Identify which cell holds the provided text, then report its [x, y] central coordinate. 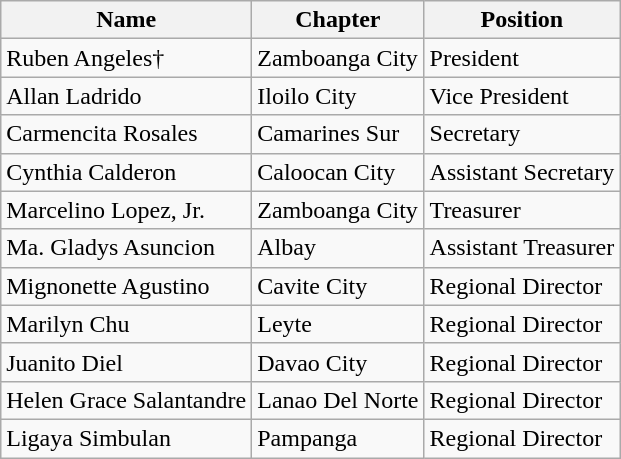
Cynthia Calderon [126, 172]
Marcelino Lopez, Jr. [126, 210]
Leyte [338, 324]
Carmencita Rosales [126, 134]
Juanito Diel [126, 362]
Ruben Angeles† [126, 58]
Ma. Gladys Asuncion [126, 248]
Lanao Del Norte [338, 400]
Iloilo City [338, 96]
Position [522, 20]
Mignonette Agustino [126, 286]
Secretary [522, 134]
Chapter [338, 20]
Vice President [522, 96]
Assistant Secretary [522, 172]
Pampanga [338, 438]
Davao City [338, 362]
Camarines Sur [338, 134]
Marilyn Chu [126, 324]
Ligaya Simbulan [126, 438]
Caloocan City [338, 172]
Cavite City [338, 286]
Albay [338, 248]
Allan Ladrido [126, 96]
Treasurer [522, 210]
President [522, 58]
Helen Grace Salantandre [126, 400]
Name [126, 20]
Assistant Treasurer [522, 248]
